Detect which cell encompasses the target text, then output its [x, y] center coordinate. 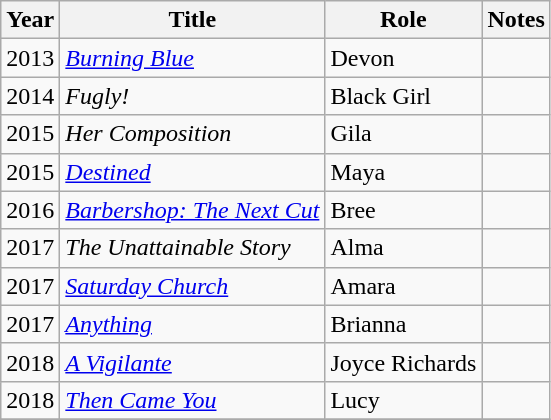
A Vigilante [192, 362]
Maya [404, 172]
2013 [30, 58]
Lucy [404, 400]
Joyce Richards [404, 362]
Fugly! [192, 96]
Anything [192, 324]
The Unattainable Story [192, 248]
Black Girl [404, 96]
Barbershop: The Next Cut [192, 210]
Year [30, 20]
Destined [192, 172]
Brianna [404, 324]
Then Came You [192, 400]
Devon [404, 58]
Role [404, 20]
Burning Blue [192, 58]
Gila [404, 134]
Saturday Church [192, 286]
Amara [404, 286]
Notes [516, 20]
Bree [404, 210]
2014 [30, 96]
Her Composition [192, 134]
Title [192, 20]
Alma [404, 248]
2016 [30, 210]
